Provide the [X, Y] coordinate of the cell's center where the given text is located.  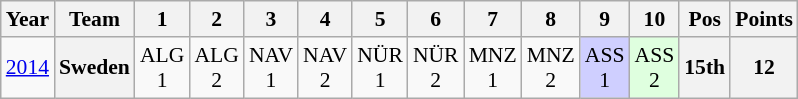
Points [764, 19]
NAV1 [271, 68]
2014 [28, 68]
NÜR2 [436, 68]
7 [493, 19]
3 [271, 19]
NÜR1 [380, 68]
15th [704, 68]
Team [94, 19]
6 [436, 19]
MNZ2 [551, 68]
Sweden [94, 68]
8 [551, 19]
ALG1 [162, 68]
Pos [704, 19]
ALG2 [216, 68]
ASS2 [655, 68]
NAV2 [325, 68]
9 [605, 19]
4 [325, 19]
5 [380, 19]
12 [764, 68]
MNZ1 [493, 68]
1 [162, 19]
ASS1 [605, 68]
2 [216, 19]
Year [28, 19]
10 [655, 19]
